Determine the [x, y] coordinate at the center of the cell enclosing the given text.  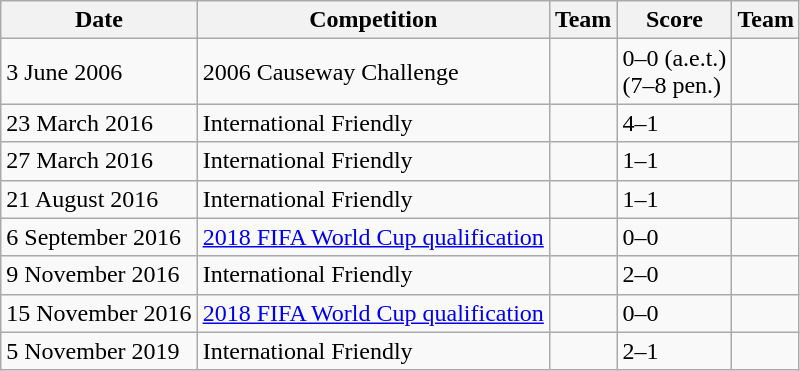
2–0 [674, 275]
Competition [373, 20]
Score [674, 20]
2–1 [674, 351]
23 March 2016 [99, 123]
3 June 2006 [99, 72]
21 August 2016 [99, 199]
6 September 2016 [99, 237]
5 November 2019 [99, 351]
4–1 [674, 123]
2006 Causeway Challenge [373, 72]
Date [99, 20]
9 November 2016 [99, 275]
0–0 (a.e.t.)(7–8 pen.) [674, 72]
15 November 2016 [99, 313]
27 March 2016 [99, 161]
